Return (X, Y) of the center of cell containing provided text 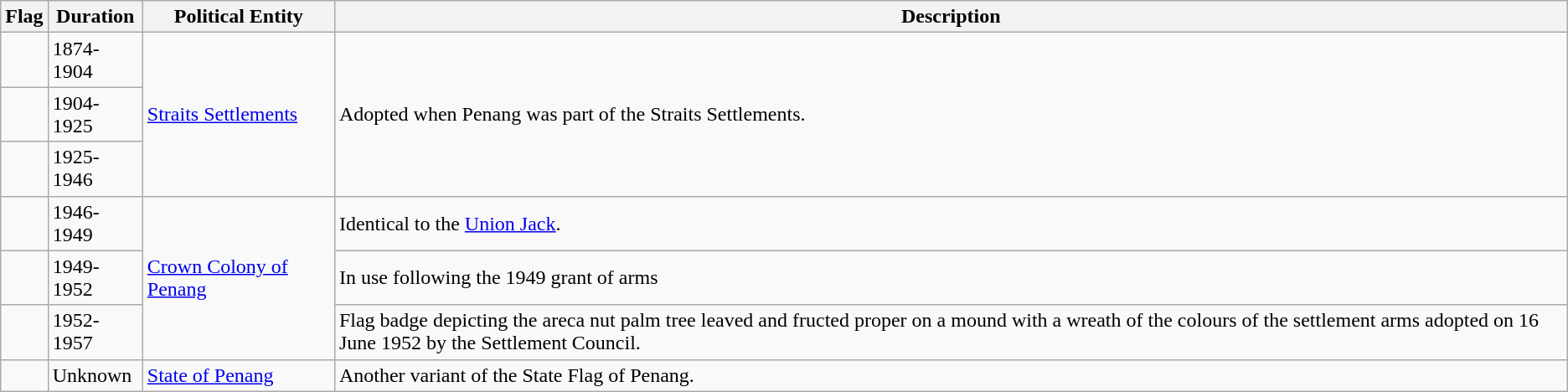
1949-1952 (95, 278)
Crown Colony of Penang (238, 278)
1874-1904 (95, 60)
Identical to the Union Jack. (951, 223)
Flag (24, 17)
Another variant of the State Flag of Penang. (951, 375)
Description (951, 17)
1904-1925 (95, 114)
Unknown (95, 375)
1952-1957 (95, 332)
Political Entity (238, 17)
Adopted when Penang was part of the Straits Settlements. (951, 114)
State of Penang (238, 375)
Straits Settlements (238, 114)
1946-1949 (95, 223)
Duration (95, 17)
In use following the 1949 grant of arms (951, 278)
1925-1946 (95, 169)
